Return (X, Y) of the center of cell containing provided text 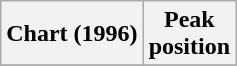
Peakposition (189, 34)
Chart (1996) (72, 34)
